From the cell containing the given text, extract its center point as [x, y] coordinate. 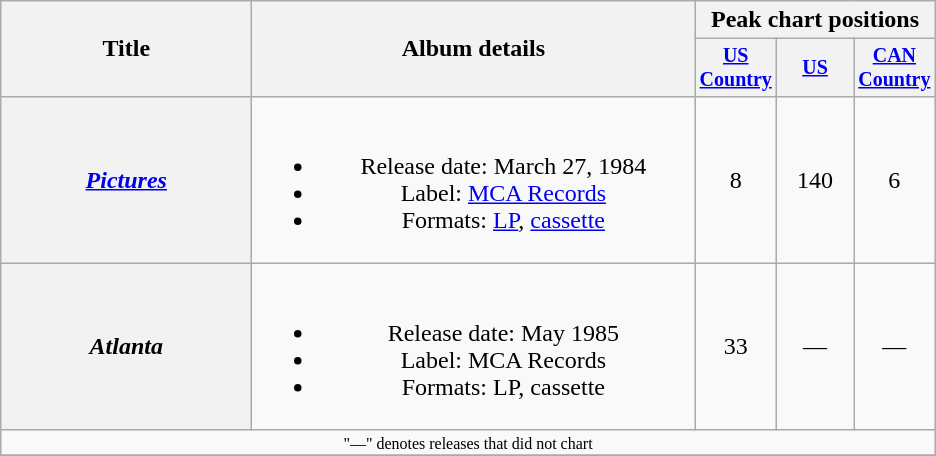
US Country [736, 68]
US [816, 68]
8 [736, 180]
Title [126, 49]
33 [736, 346]
Release date: March 27, 1984Label: MCA RecordsFormats: LP, cassette [474, 180]
Album details [474, 49]
140 [816, 180]
6 [895, 180]
Atlanta [126, 346]
Release date: May 1985Label: MCA RecordsFormats: LP, cassette [474, 346]
"—" denotes releases that did not chart [468, 442]
CAN Country [895, 68]
Pictures [126, 180]
Peak chart positions [815, 20]
